Provide the [x, y] coordinate of the cell's center where the given text is located.  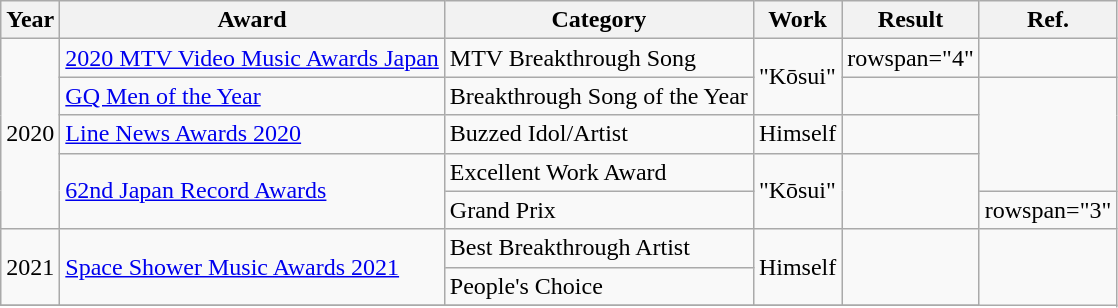
Work [797, 20]
MTV Breakthrough Song [598, 58]
2021 [30, 267]
Best Breakthrough Artist [598, 248]
Excellent Work Award [598, 172]
Category [598, 20]
Buzzed Idol/Artist [598, 134]
Space Shower Music Awards 2021 [252, 267]
rowspan="4" [911, 58]
Grand Prix [598, 210]
Breakthrough Song of the Year [598, 96]
Result [911, 20]
2020 MTV Video Music Awards Japan [252, 58]
Year [30, 20]
GQ Men of the Year [252, 96]
People's Choice [598, 286]
2020 [30, 134]
62nd Japan Record Awards [252, 191]
Line News Awards 2020 [252, 134]
rowspan="3" [1048, 210]
Award [252, 20]
Ref. [1048, 20]
